Identify which cell holds the provided text, then report its (x, y) central coordinate. 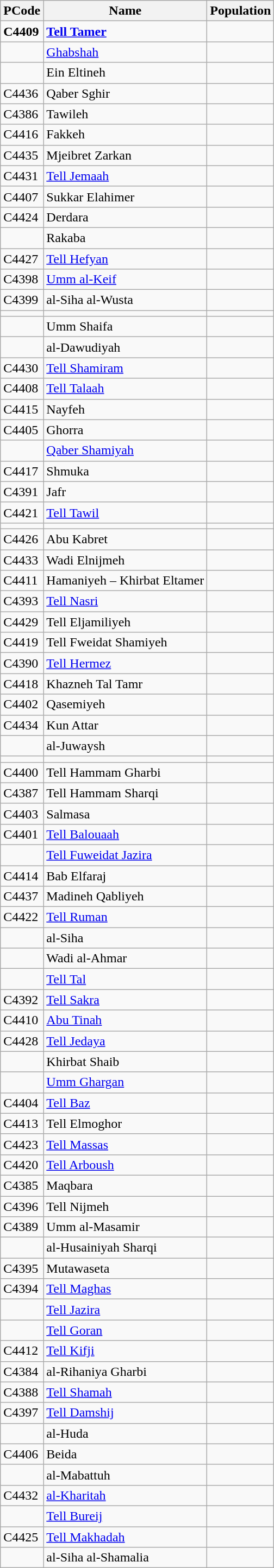
Nayfeh (125, 409)
Tell Hefyan (125, 259)
C4427 (22, 259)
Tell Fuweidat Jazira (125, 855)
Ein Eltineh (125, 73)
C4385 (22, 1185)
Mjeibret Zarkan (125, 155)
C4416 (22, 135)
Umm Shaifa (125, 327)
C4434 (22, 725)
Wadi Elnijmeh (125, 560)
Tell Damshij (125, 1413)
Khirbat Shaib (125, 1062)
al-Huda (125, 1433)
C4386 (22, 114)
Tell Massas (125, 1144)
C4407 (22, 196)
Tell Shamah (125, 1392)
Tell Sakra (125, 1000)
Tell Talaah (125, 389)
C4387 (22, 793)
C4425 (22, 1537)
Tell Jazira (125, 1310)
Tell Baz (125, 1103)
Kun Attar (125, 725)
al-Siha (125, 938)
C4388 (22, 1392)
C4399 (22, 300)
C4429 (22, 622)
C4415 (22, 409)
Maqbara (125, 1185)
C4437 (22, 897)
Tell Nijmeh (125, 1207)
Tell Tawil (125, 512)
Qasemiyeh (125, 704)
C4410 (22, 1020)
C4408 (22, 389)
C4433 (22, 560)
al-Kharitah (125, 1495)
C4404 (22, 1103)
C4397 (22, 1413)
C4421 (22, 512)
C4420 (22, 1165)
Tell Hammam Gharbi (125, 772)
Tell Bureij (125, 1516)
Tell Shamiram (125, 368)
Tell Nasri (125, 601)
C4428 (22, 1041)
C4395 (22, 1268)
C4391 (22, 492)
C4390 (22, 663)
C4418 (22, 684)
C4406 (22, 1454)
Rakaba (125, 238)
al-Rihaniya Gharbi (125, 1372)
C4394 (22, 1289)
Beida (125, 1454)
Name (125, 11)
Shmuka (125, 471)
Bab Elfaraj (125, 875)
C4432 (22, 1495)
Tell Elmoghor (125, 1123)
Tell Fweidat Shamiyeh (125, 643)
C4401 (22, 834)
C4422 (22, 917)
C4430 (22, 368)
C4417 (22, 471)
al-Dawudiyah (125, 347)
C4419 (22, 643)
Madineh Qabliyeh (125, 897)
C4392 (22, 1000)
Tell Hermez (125, 663)
C4426 (22, 539)
C4398 (22, 280)
Jafr (125, 492)
Khazneh Tal Tamr (125, 684)
Umm al-Masamir (125, 1227)
Umm Ghargan (125, 1082)
Tell Ruman (125, 917)
al-Juwaysh (125, 746)
C4413 (22, 1123)
Qaber Shamiyah (125, 450)
Abu Kabret (125, 539)
al-Mabattuh (125, 1475)
C4396 (22, 1207)
C4389 (22, 1227)
C4423 (22, 1144)
Mutawaseta (125, 1268)
C4435 (22, 155)
Tell Hammam Sharqi (125, 793)
Qaber Sghir (125, 93)
C4402 (22, 704)
Tell Jedaya (125, 1041)
C4431 (22, 176)
Salmasa (125, 814)
C4400 (22, 772)
Tell Goran (125, 1330)
C4412 (22, 1351)
C4405 (22, 430)
Hamaniyeh – Khirbat Eltamer (125, 581)
al-Husainiyah Sharqi (125, 1248)
Tell Jemaah (125, 176)
C4424 (22, 217)
C4411 (22, 581)
PCode (22, 11)
C4384 (22, 1372)
al-Siha al-Shamalia (125, 1558)
Derdara (125, 217)
Population (240, 11)
C4393 (22, 601)
Abu Tinah (125, 1020)
Tell Eljamiliyeh (125, 622)
Tell Tamer (125, 31)
C4403 (22, 814)
Tell Arboush (125, 1165)
Tawileh (125, 114)
Sukkar Elahimer (125, 196)
Tell Balouaah (125, 834)
Tell Tal (125, 979)
C4414 (22, 875)
Fakkeh (125, 135)
Wadi al-Ahmar (125, 958)
Ghorra (125, 430)
Tell Maghas (125, 1289)
Tell Kifji (125, 1351)
Umm al-Keif (125, 280)
C4409 (22, 31)
C4436 (22, 93)
Ghabshah (125, 52)
al-Siha al-Wusta (125, 300)
Tell Makhadah (125, 1537)
